Return the [X, Y] coordinate for the center point of the cell that contains the specified text.  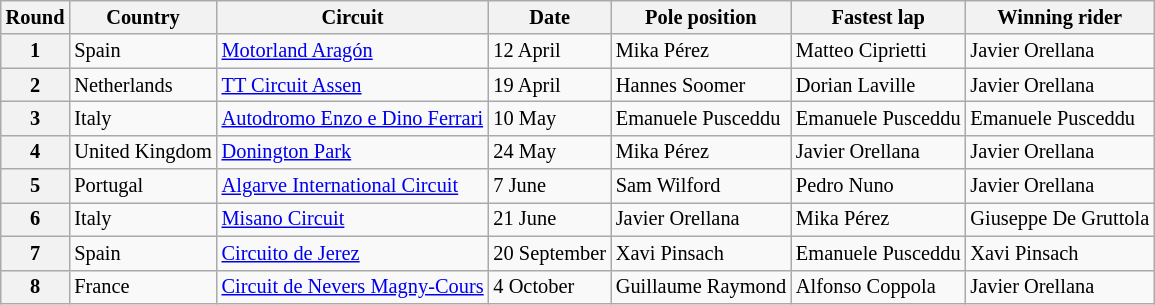
Donington Park [353, 152]
France [142, 287]
Pole position [701, 17]
Alfonso Coppola [878, 287]
Country [142, 17]
12 April [550, 51]
Circuito de Jerez [353, 253]
8 [36, 287]
Fastest lap [878, 17]
Motorland Aragón [353, 51]
Circuit de Nevers Magny-Cours [353, 287]
3 [36, 118]
10 May [550, 118]
21 June [550, 219]
Algarve International Circuit [353, 186]
Sam Wilford [701, 186]
Hannes Soomer [701, 85]
Date [550, 17]
4 [36, 152]
TT Circuit Assen [353, 85]
Netherlands [142, 85]
7 June [550, 186]
Round [36, 17]
4 October [550, 287]
2 [36, 85]
Portugal [142, 186]
1 [36, 51]
Pedro Nuno [878, 186]
5 [36, 186]
Dorian Laville [878, 85]
Guillaume Raymond [701, 287]
Giuseppe De Gruttola [1060, 219]
Circuit [353, 17]
20 September [550, 253]
Misano Circuit [353, 219]
19 April [550, 85]
Winning rider [1060, 17]
Autodromo Enzo e Dino Ferrari [353, 118]
24 May [550, 152]
Matteo Ciprietti [878, 51]
United Kingdom [142, 152]
6 [36, 219]
7 [36, 253]
